Provide the [X, Y] coordinate of the cell's center where the given text is located.  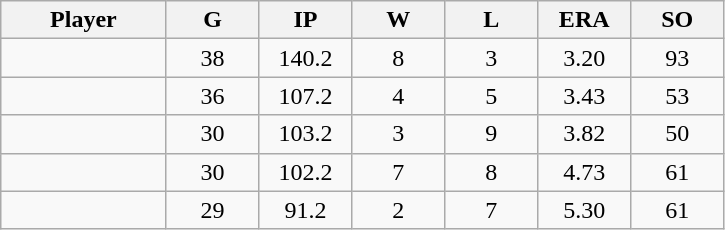
G [212, 20]
36 [212, 96]
9 [492, 134]
IP [306, 20]
4.73 [584, 172]
SO [678, 20]
3.20 [584, 58]
5 [492, 96]
93 [678, 58]
L [492, 20]
3.82 [584, 134]
50 [678, 134]
91.2 [306, 210]
103.2 [306, 134]
Player [84, 20]
4 [398, 96]
W [398, 20]
107.2 [306, 96]
ERA [584, 20]
38 [212, 58]
102.2 [306, 172]
29 [212, 210]
3.43 [584, 96]
2 [398, 210]
140.2 [306, 58]
5.30 [584, 210]
53 [678, 96]
